Scan for the cell matching the given text and deliver its [x, y] coordinate at center. 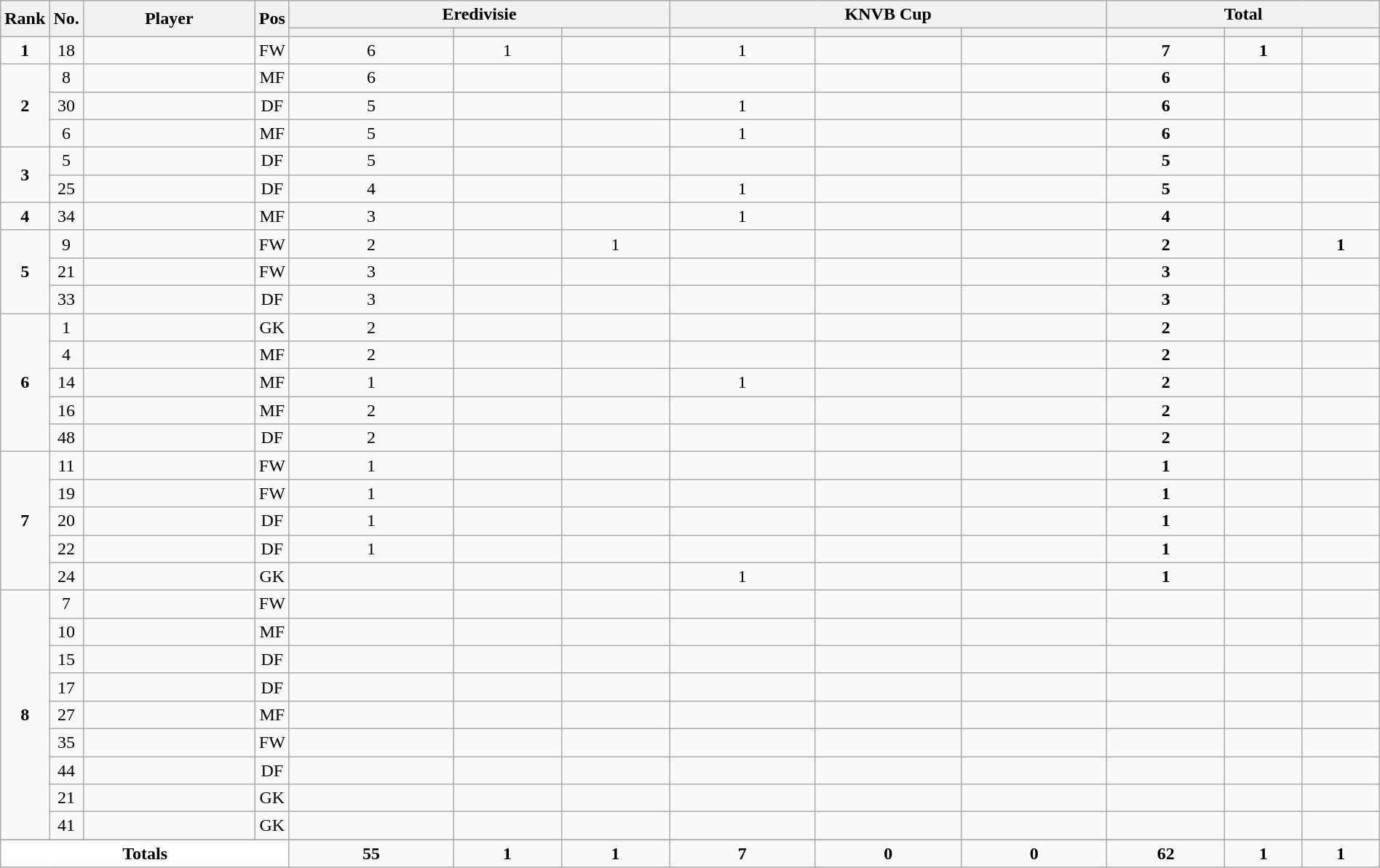
35 [66, 742]
17 [66, 687]
Eredivisie [479, 15]
20 [66, 521]
KNVB Cup [888, 15]
Total [1243, 15]
Totals [146, 853]
30 [66, 105]
Rank [25, 19]
10 [66, 632]
44 [66, 771]
27 [66, 714]
11 [66, 466]
16 [66, 410]
14 [66, 383]
Pos [272, 19]
18 [66, 50]
9 [66, 244]
19 [66, 493]
25 [66, 188]
No. [66, 19]
48 [66, 438]
24 [66, 576]
15 [66, 659]
34 [66, 216]
55 [371, 853]
62 [1166, 853]
Player [169, 19]
41 [66, 826]
33 [66, 299]
22 [66, 549]
